Scan for the cell matching the given text and deliver its (X, Y) coordinate at center. 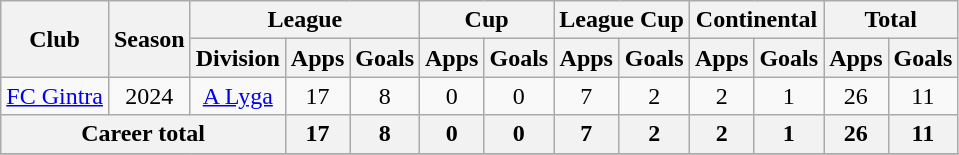
2024 (149, 96)
Club (55, 39)
Season (149, 39)
A Lyga (238, 96)
Career total (144, 134)
Division (238, 58)
League Cup (622, 20)
FC Gintra (55, 96)
Total (891, 20)
Cup (487, 20)
League (304, 20)
Continental (756, 20)
